Determine the [X, Y] coordinate at the center of the cell enclosing the given text.  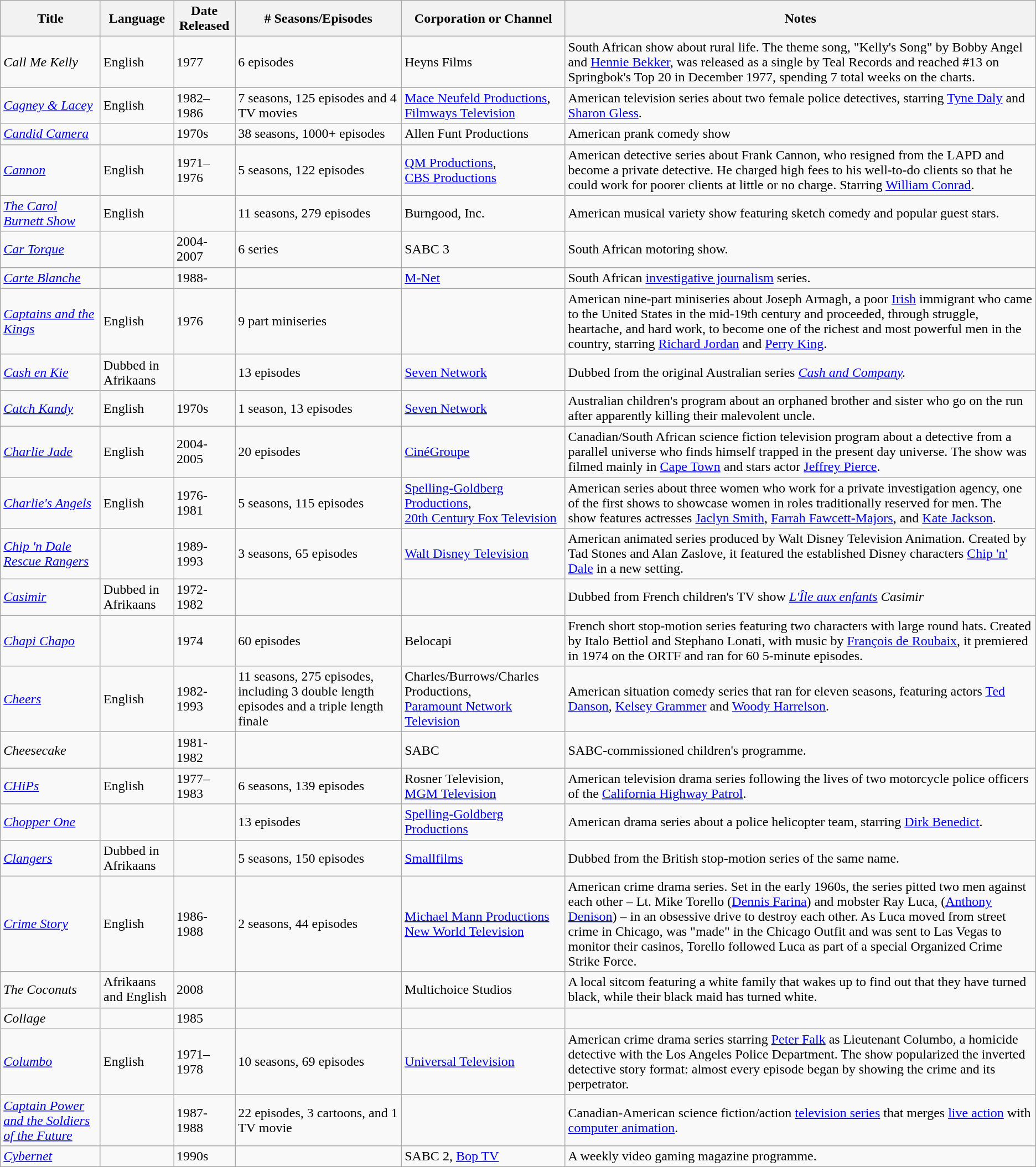
Afrikaans and English [137, 989]
1985 [205, 1018]
Cybernet [51, 1156]
10 seasons, 69 episodes [319, 1061]
QM Productions,CBS Productions [484, 170]
Language [137, 19]
South African investigative journalism series. [800, 278]
5 seasons, 150 episodes [319, 858]
Michael Mann Productions New World Television [484, 924]
# Seasons/Episodes [319, 19]
1982–1986 [205, 105]
20 episodes [319, 452]
1987-1988 [205, 1120]
Date Released [205, 19]
CinéGroupe [484, 452]
Crime Story [51, 924]
1982-1993 [205, 699]
Candid Camera [51, 134]
SABC 2, Bop TV [484, 1156]
Canadian-American science fiction/action television series that merges live action with computer animation. [800, 1120]
1981-1982 [205, 750]
6 series [319, 249]
American prank comedy show [800, 134]
11 seasons, 275 episodes, including 3 double length episodes and a triple length finale [319, 699]
Cheers [51, 699]
2 seasons, 44 episodes [319, 924]
1989-1993 [205, 554]
Belocapi [484, 641]
Spelling-Goldberg Productions [484, 822]
Call Me Kelly [51, 62]
5 seasons, 122 episodes [319, 170]
The Coconuts [51, 989]
2004-2007 [205, 249]
Universal Television [484, 1061]
American drama series about a police helicopter team, starring Dirk Benedict. [800, 822]
5 seasons, 115 episodes [319, 502]
Cash en Kie [51, 372]
Burngood, Inc. [484, 214]
Corporation or Channel [484, 19]
Walt Disney Television [484, 554]
3 seasons, 65 episodes [319, 554]
1986-1988 [205, 924]
Dubbed from the original Australian series Cash and Company. [800, 372]
Charlie Jade [51, 452]
22 episodes, 3 cartoons, and 1 TV movie [319, 1120]
Catch Kandy [51, 408]
Mace Neufeld Productions,Filmways Television [484, 105]
Charlie's Angels [51, 502]
Chopper One [51, 822]
American situation comedy series that ran for eleven seasons, featuring actors Ted Danson, Kelsey Grammer and Woody Harrelson. [800, 699]
Spelling-Goldberg Productions,20th Century Fox Television [484, 502]
60 episodes [319, 641]
1971–1976 [205, 170]
American television series about two female police detectives, starring Tyne Daly and Sharon Gless. [800, 105]
Chip 'n Dale Rescue Rangers [51, 554]
11 seasons, 279 episodes [319, 214]
9 part miniseries [319, 321]
Casimir [51, 598]
American television drama series following the lives of two motorcycle police officers of the California Highway Patrol. [800, 786]
SABC [484, 750]
Carte Blanche [51, 278]
CHiPs [51, 786]
7 seasons, 125 episodes and 4 TV movies [319, 105]
Rosner Television,MGM Television [484, 786]
1976 [205, 321]
1988- [205, 278]
Captain Power and the Soldiers of the Future [51, 1120]
Cannon [51, 170]
Dubbed from French children's TV show L'Île aux enfants Casimir [800, 598]
Clangers [51, 858]
1974 [205, 641]
Cagney & Lacey [51, 105]
A local sitcom featuring a white family that wakes up to find out that they have turned black, while their black maid has turned white. [800, 989]
SABC-commissioned children's programme. [800, 750]
1 season, 13 episodes [319, 408]
Car Torque [51, 249]
Australian children's program about an orphaned brother and sister who go on the run after apparently killing their malevolent uncle. [800, 408]
6 episodes [319, 62]
Chapi Chapo [51, 641]
2004-2005 [205, 452]
1990s [205, 1156]
Heyns Films [484, 62]
1977–1983 [205, 786]
Notes [800, 19]
2008 [205, 989]
1977 [205, 62]
Cheesecake [51, 750]
1971–1978 [205, 1061]
American musical variety show featuring sketch comedy and popular guest stars. [800, 214]
6 seasons, 139 episodes [319, 786]
Title [51, 19]
SABC 3 [484, 249]
Captains and the Kings [51, 321]
38 seasons, 1000+ episodes [319, 134]
A weekly video gaming magazine programme. [800, 1156]
1972-1982 [205, 598]
The Carol Burnett Show [51, 214]
Columbo [51, 1061]
Multichoice Studios [484, 989]
Charles/Burrows/Charles Productions,Paramount Network Television [484, 699]
Collage [51, 1018]
Allen Funt Productions [484, 134]
Smallfilms [484, 858]
Dubbed from the British stop-motion series of the same name. [800, 858]
M-Net [484, 278]
1976-1981 [205, 502]
South African motoring show. [800, 249]
